Identify which cell holds the provided text, then report its (X, Y) central coordinate. 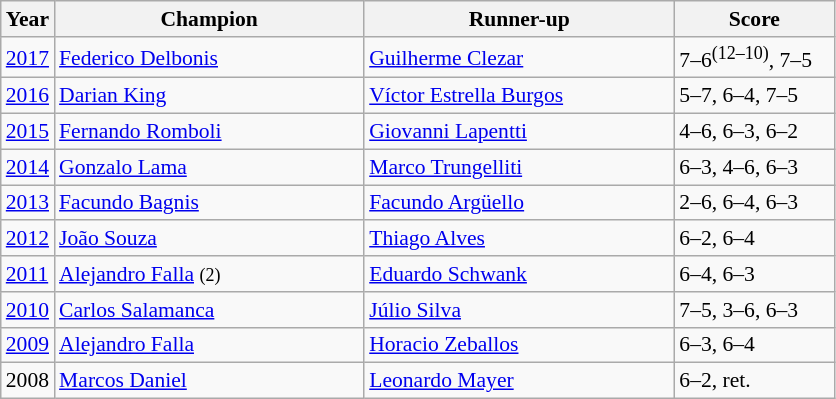
Giovanni Lapentti (519, 132)
Federico Delbonis (209, 58)
4–6, 6–3, 6–2 (754, 132)
Score (754, 19)
2014 (28, 167)
5–7, 6–4, 7–5 (754, 96)
2–6, 6–4, 6–3 (754, 203)
Alejandro Falla (2) (209, 274)
2008 (28, 381)
Facundo Argüello (519, 203)
Champion (209, 19)
2011 (28, 274)
6–2, 6–4 (754, 239)
7–5, 3–6, 6–3 (754, 310)
2015 (28, 132)
2012 (28, 239)
Eduardo Schwank (519, 274)
2016 (28, 96)
Júlio Silva (519, 310)
2009 (28, 345)
Gonzalo Lama (209, 167)
Runner-up (519, 19)
2013 (28, 203)
Facundo Bagnis (209, 203)
Leonardo Mayer (519, 381)
Alejandro Falla (209, 345)
6–3, 6–4 (754, 345)
6–4, 6–3 (754, 274)
Thiago Alves (519, 239)
6–2, ret. (754, 381)
João Souza (209, 239)
Guilherme Clezar (519, 58)
Carlos Salamanca (209, 310)
7–6(12–10), 7–5 (754, 58)
Marco Trungelliti (519, 167)
6–3, 4–6, 6–3 (754, 167)
Marcos Daniel (209, 381)
2010 (28, 310)
Year (28, 19)
Darian King (209, 96)
Fernando Romboli (209, 132)
Víctor Estrella Burgos (519, 96)
Horacio Zeballos (519, 345)
2017 (28, 58)
